For the text-containing cell, return its midpoint in [x, y] coordinate format. 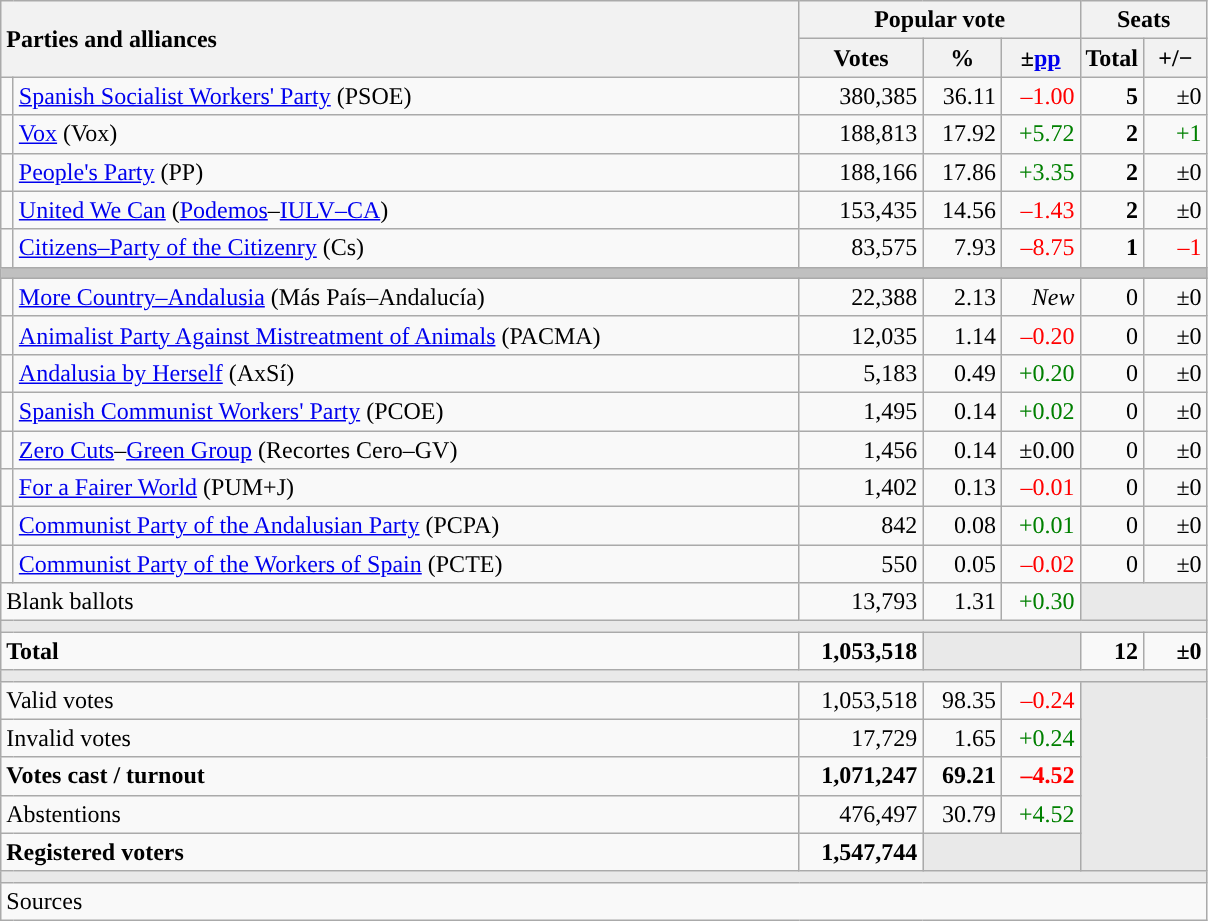
Zero Cuts–Green Group (Recortes Cero–GV) [406, 449]
842 [861, 526]
550 [861, 564]
83,575 [861, 248]
+1 [1176, 134]
476,497 [861, 814]
–1 [1176, 248]
1,456 [861, 449]
+0.02 [1040, 411]
12 [1112, 651]
+0.30 [1040, 602]
17.92 [962, 134]
More Country–Andalusia (Más País–Andalucía) [406, 297]
Abstentions [400, 814]
69.21 [962, 776]
–1.00 [1040, 96]
1,547,744 [861, 852]
1 [1112, 248]
Sources [604, 901]
7.93 [962, 248]
17.86 [962, 172]
Invalid votes [400, 738]
+3.35 [1040, 172]
Spanish Socialist Workers' Party (PSOE) [406, 96]
Vox (Vox) [406, 134]
United We Can (Podemos–IULV–CA) [406, 210]
1.14 [962, 335]
5 [1112, 96]
Spanish Communist Workers' Party (PCOE) [406, 411]
380,385 [861, 96]
+4.52 [1040, 814]
Votes [861, 58]
1.31 [962, 602]
Parties and alliances [400, 39]
188,166 [861, 172]
+0.01 [1040, 526]
–0.01 [1040, 488]
188,813 [861, 134]
36.11 [962, 96]
22,388 [861, 297]
+0.20 [1040, 373]
People's Party (PP) [406, 172]
0.05 [962, 564]
New [1040, 297]
0.13 [962, 488]
Communist Party of the Andalusian Party (PCPA) [406, 526]
Andalusia by Herself (AxSí) [406, 373]
Seats [1144, 20]
13,793 [861, 602]
Animalist Party Against Mistreatment of Animals (PACMA) [406, 335]
–0.02 [1040, 564]
Citizens–Party of the Citizenry (Cs) [406, 248]
Communist Party of the Workers of Spain (PCTE) [406, 564]
±0.00 [1040, 449]
5,183 [861, 373]
12,035 [861, 335]
1.65 [962, 738]
30.79 [962, 814]
0.08 [962, 526]
Popular vote [940, 20]
±pp [1040, 58]
153,435 [861, 210]
–1.43 [1040, 210]
98.35 [962, 700]
Registered voters [400, 852]
Valid votes [400, 700]
For a Fairer World (PUM+J) [406, 488]
1,402 [861, 488]
–0.20 [1040, 335]
1,071,247 [861, 776]
+/− [1176, 58]
14.56 [962, 210]
+5.72 [1040, 134]
Votes cast / turnout [400, 776]
–4.52 [1040, 776]
–0.24 [1040, 700]
0.49 [962, 373]
2.13 [962, 297]
% [962, 58]
17,729 [861, 738]
1,495 [861, 411]
Blank ballots [400, 602]
–8.75 [1040, 248]
+0.24 [1040, 738]
